Capture the cell that displays the provided text and extract its (X, Y) central coordinate. 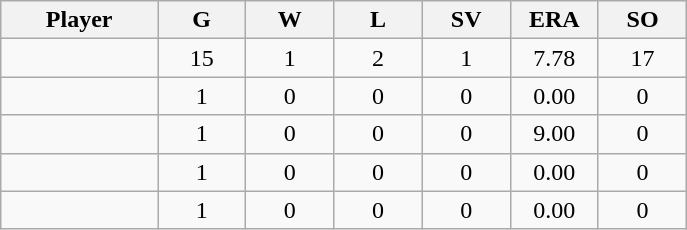
2 (378, 58)
ERA (554, 20)
17 (642, 58)
SO (642, 20)
15 (202, 58)
G (202, 20)
9.00 (554, 134)
Player (80, 20)
SV (466, 20)
7.78 (554, 58)
W (290, 20)
L (378, 20)
